Extract the [x, y] coordinate from the center of the cell holding the provided text.  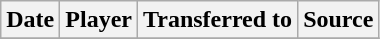
Player [99, 20]
Transferred to [217, 20]
Date [30, 20]
Source [338, 20]
